Identify which cell holds the provided text, then report its [x, y] central coordinate. 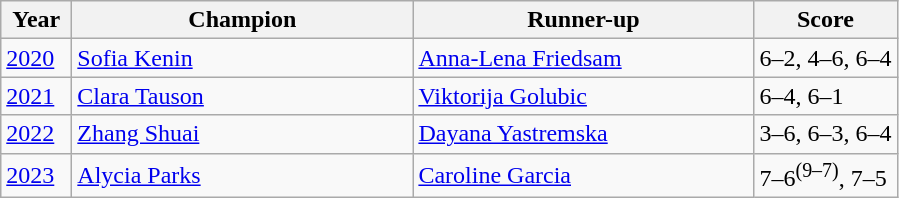
2020 [36, 58]
Runner-up [584, 20]
3–6, 6–3, 6–4 [826, 134]
Sofia Kenin [242, 58]
Score [826, 20]
2023 [36, 176]
Viktorija Golubic [584, 96]
2021 [36, 96]
Anna-Lena Friedsam [584, 58]
Zhang Shuai [242, 134]
Dayana Yastremska [584, 134]
2022 [36, 134]
Champion [242, 20]
Year [36, 20]
6–4, 6–1 [826, 96]
Alycia Parks [242, 176]
7–6(9–7), 7–5 [826, 176]
Clara Tauson [242, 96]
Caroline Garcia [584, 176]
6–2, 4–6, 6–4 [826, 58]
